For the text-containing cell, return its midpoint in [x, y] coordinate format. 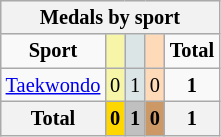
Medals by sport [110, 17]
Taekwondo [54, 85]
Sport [54, 51]
